Extract the [x, y] coordinate from the center of the cell holding the provided text.  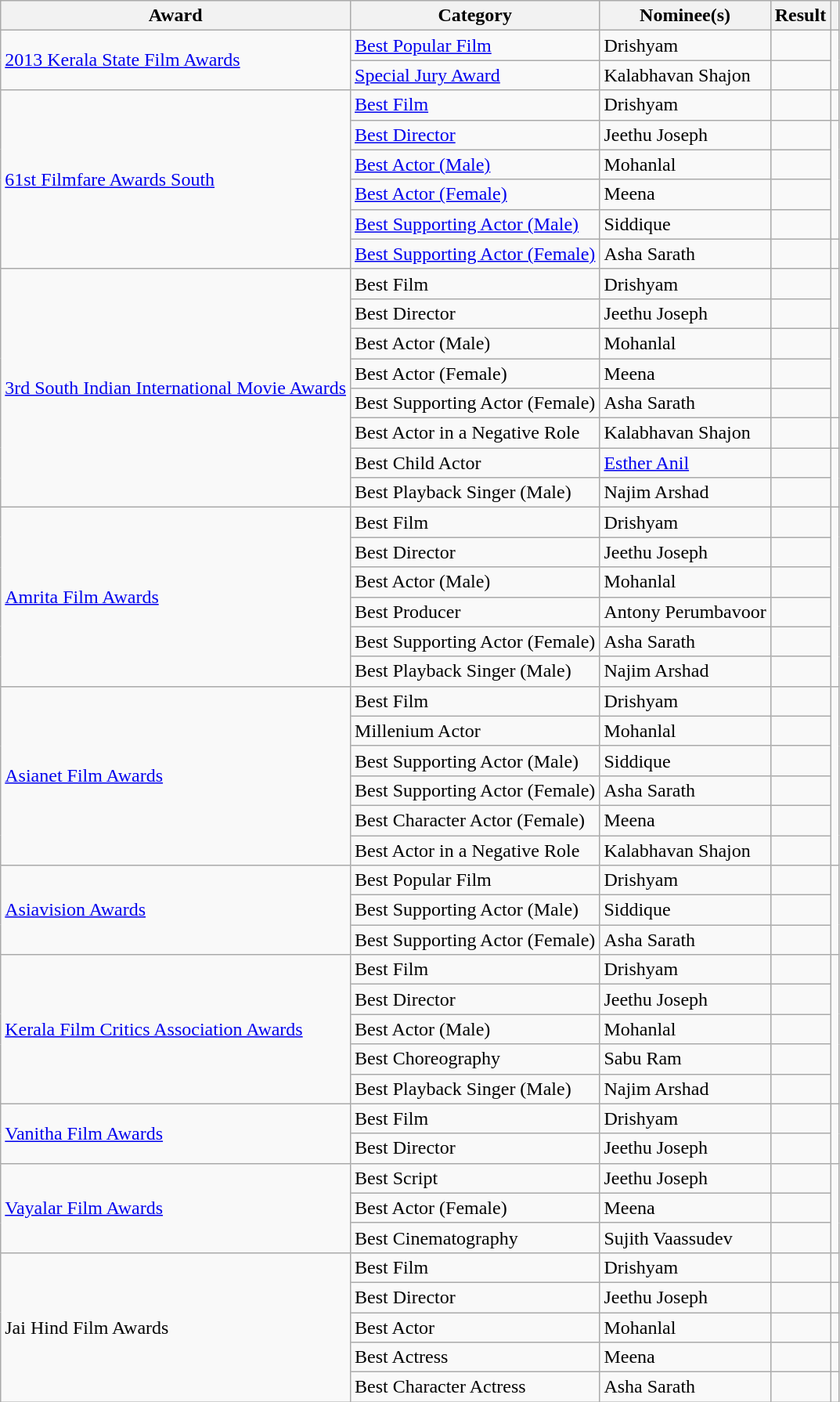
Asiavision Awards [175, 910]
Millenium Actor [475, 731]
Best Actress [475, 1357]
Vanitha Film Awards [175, 1133]
Best Child Actor [475, 463]
Best Script [475, 1178]
Asianet Film Awards [175, 775]
Amrita Film Awards [175, 597]
Best Character Actor (Female) [475, 820]
Result [800, 16]
Best Cinematography [475, 1238]
Best Character Actress [475, 1387]
Antony Perumbavoor [685, 612]
Jai Hind Film Awards [175, 1327]
3rd South Indian International Movie Awards [175, 388]
Nominee(s) [685, 16]
Award [175, 16]
Best Choreography [475, 1059]
Kerala Film Critics Association Awards [175, 1029]
Best Actor [475, 1328]
Best Producer [475, 612]
Esther Anil [685, 463]
Special Jury Award [475, 75]
61st Filmfare Awards South [175, 179]
Sujith Vaassudev [685, 1238]
Vayalar Film Awards [175, 1208]
2013 Kerala State Film Awards [175, 60]
Sabu Ram [685, 1059]
Category [475, 16]
